For the text-containing cell, return its midpoint in (X, Y) coordinate format. 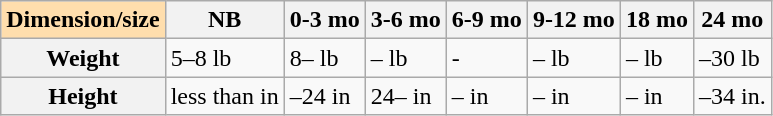
9-12 mo (574, 20)
NB (224, 20)
24– in (406, 96)
- (486, 58)
–30 lb (732, 58)
5–8 lb (224, 58)
6-9 mo (486, 20)
–34 in. (732, 96)
8– lb (324, 58)
24 mo (732, 20)
0-3 mo (324, 20)
3-6 mo (406, 20)
Dimension/size (83, 20)
–24 in (324, 96)
Height (83, 96)
18 mo (656, 20)
less than in (224, 96)
Weight (83, 58)
